Extract the [X, Y] coordinate from the center of the cell holding the provided text.  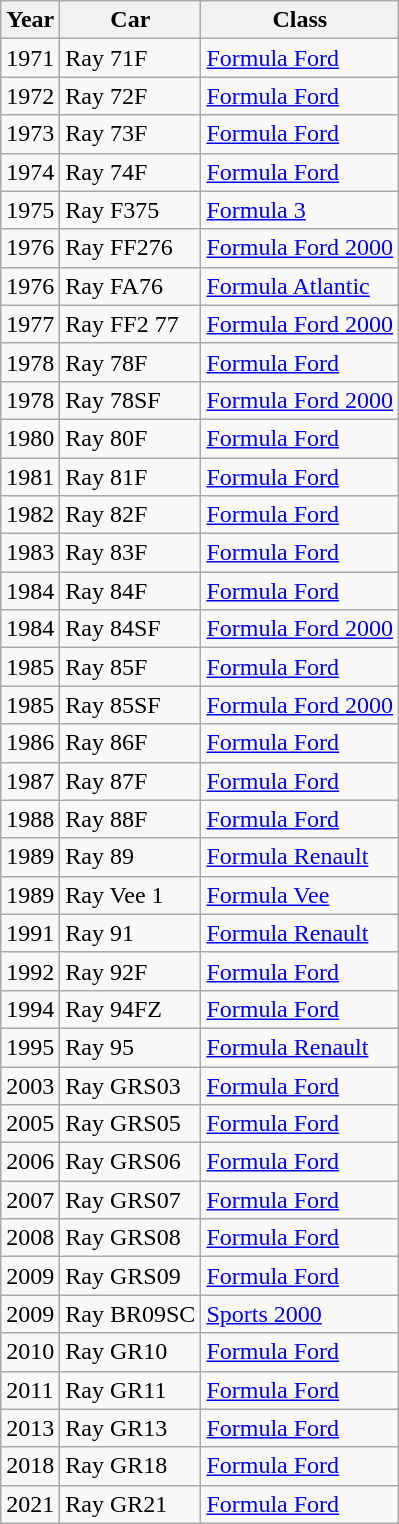
Year [30, 20]
1995 [30, 1047]
1980 [30, 438]
2008 [30, 1238]
Class [300, 20]
Ray GR10 [130, 1352]
1972 [30, 96]
2006 [30, 1162]
Ray 72F [130, 96]
Ray 87F [130, 781]
Formula Atlantic [300, 286]
1988 [30, 819]
Ray GRS03 [130, 1085]
1977 [30, 324]
Ray 91 [130, 933]
Ray 81F [130, 477]
Ray 73F [130, 134]
1991 [30, 933]
Ray 71F [130, 58]
2018 [30, 1466]
Ray 85F [130, 667]
1983 [30, 553]
Car [130, 20]
2003 [30, 1085]
Ray GR18 [130, 1466]
1986 [30, 743]
Ray 74F [130, 172]
Ray FF2 77 [130, 324]
Ray 84F [130, 591]
Formula 3 [300, 210]
Ray GRS08 [130, 1238]
Ray 89 [130, 857]
Ray GR11 [130, 1390]
Ray 94FZ [130, 1009]
1981 [30, 477]
Ray 85SF [130, 705]
Ray 92F [130, 971]
Ray 95 [130, 1047]
Ray GRS06 [130, 1162]
Ray BR09SC [130, 1314]
2021 [30, 1504]
Ray 82F [130, 515]
Ray GR21 [130, 1504]
Ray 86F [130, 743]
1973 [30, 134]
Ray FA76 [130, 286]
1971 [30, 58]
2010 [30, 1352]
2011 [30, 1390]
2013 [30, 1428]
2007 [30, 1200]
1987 [30, 781]
Ray F375 [130, 210]
1974 [30, 172]
1975 [30, 210]
Ray GRS05 [130, 1124]
Ray 78F [130, 362]
Ray 88F [130, 819]
Ray GRS09 [130, 1276]
Ray 80F [130, 438]
Ray 83F [130, 553]
Ray GR13 [130, 1428]
Ray GRS07 [130, 1200]
Ray FF276 [130, 248]
Formula Vee [300, 895]
Ray 84SF [130, 629]
1982 [30, 515]
1994 [30, 1009]
2005 [30, 1124]
Ray Vee 1 [130, 895]
1992 [30, 971]
Ray 78SF [130, 400]
Sports 2000 [300, 1314]
